Detect which cell encompasses the target text, then output its (X, Y) center coordinate. 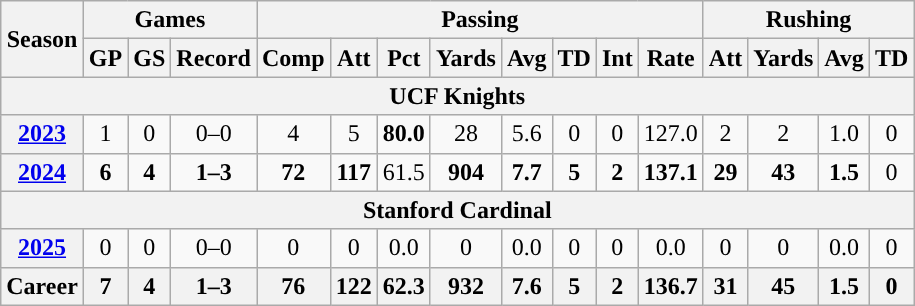
Stanford Cardinal (458, 210)
7.6 (526, 286)
117 (354, 172)
72 (293, 172)
Pct (404, 58)
Games (170, 20)
Int (617, 58)
Season (42, 39)
6 (105, 172)
127.0 (670, 134)
62.3 (404, 286)
1.0 (844, 134)
Rushing (808, 20)
GP (105, 58)
GS (150, 58)
43 (784, 172)
UCF Knights (458, 96)
Record (214, 58)
7.7 (526, 172)
2023 (42, 134)
5.6 (526, 134)
80.0 (404, 134)
136.7 (670, 286)
122 (354, 286)
1 (105, 134)
29 (725, 172)
932 (466, 286)
Rate (670, 58)
2024 (42, 172)
Comp (293, 58)
137.1 (670, 172)
76 (293, 286)
904 (466, 172)
45 (784, 286)
61.5 (404, 172)
7 (105, 286)
28 (466, 134)
31 (725, 286)
Passing (480, 20)
2025 (42, 248)
Career (42, 286)
